Search for the cell housing the specified text and yield its [x, y] center coordinate. 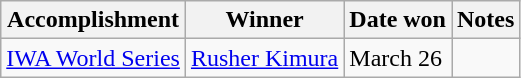
March 26 [398, 58]
Rusher Kimura [264, 58]
Notes [486, 20]
Accomplishment [94, 20]
IWA World Series [94, 58]
Winner [264, 20]
Date won [398, 20]
